Locate the cell with the specified text and output its (x, y) center coordinate. 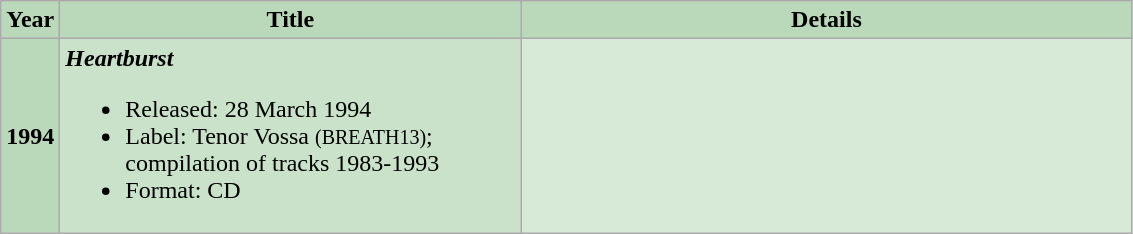
Year (30, 20)
HeartburstReleased: 28 March 1994Label: Tenor Vossa (BREATH13);compilation of tracks 1983-1993Format: CD (290, 136)
Details (826, 20)
Title (290, 20)
1994 (30, 136)
